Return [X, Y] of the center of cell containing provided text 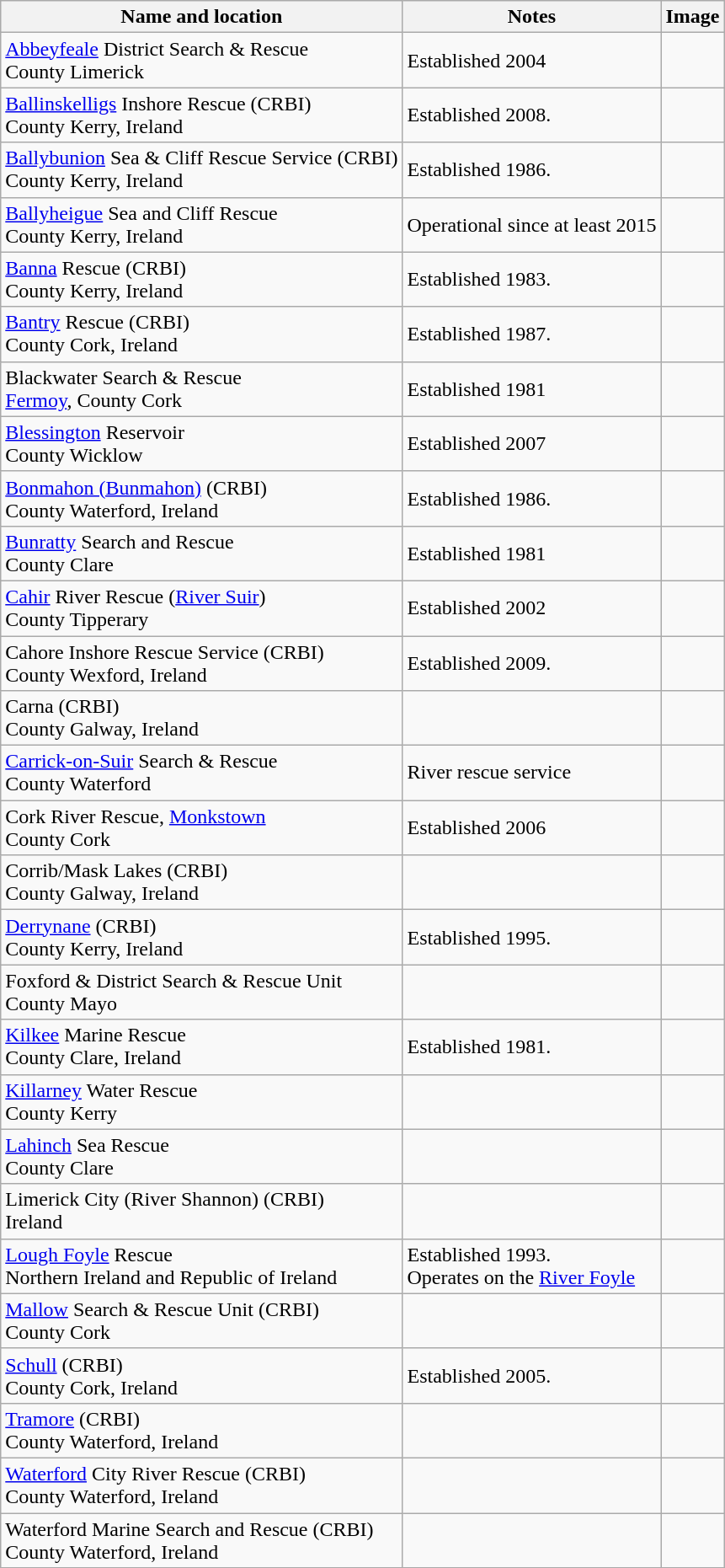
Foxford & District Search & Rescue UnitCounty Mayo [202, 993]
Established 2002 [532, 608]
Name and location [202, 17]
Tramore (CRBI)County Waterford, Ireland [202, 1431]
Abbeyfeale District Search & RescueCounty Limerick [202, 61]
Limerick City (River Shannon) (CRBI)Ireland [202, 1212]
Bantry Rescue (CRBI)County Cork, Ireland [202, 334]
Schull (CRBI)County Cork, Ireland [202, 1375]
Image [692, 17]
Cahir River Rescue (River Suir)County Tipperary [202, 608]
Killarney Water RescueCounty Kerry [202, 1102]
River rescue service [532, 773]
Carrick-on-Suir Search & RescueCounty Waterford [202, 773]
Waterford Marine Search and Rescue (CRBI)County Waterford, Ireland [202, 1540]
Banna Rescue (CRBI)County Kerry, Ireland [202, 280]
Ballinskelligs Inshore Rescue (CRBI)County Kerry, Ireland [202, 115]
Notes [532, 17]
Established 2005. [532, 1375]
Established 2007 [532, 443]
Lough Foyle RescueNorthern Ireland and Republic of Ireland [202, 1266]
Lahinch Sea RescueCounty Clare [202, 1156]
Blackwater Search & RescueFermoy, County Cork [202, 389]
Established 1995. [532, 937]
Ballybunion Sea & Cliff Rescue Service (CRBI)County Kerry, Ireland [202, 170]
Ballyheigue Sea and Cliff Rescue County Kerry, Ireland [202, 224]
Established 1987. [532, 334]
Blessington ReservoirCounty Wicklow [202, 443]
Established 2004 [532, 61]
Established 2008. [532, 115]
Cork River Rescue, MonkstownCounty Cork [202, 827]
Established 2009. [532, 662]
Established 1983. [532, 280]
Mallow Search & Rescue Unit (CRBI)County Cork [202, 1321]
Operational since at least 2015 [532, 224]
Bonmahon (Bunmahon) (CRBI)County Waterford, Ireland [202, 499]
Established 1993.Operates on the River Foyle [532, 1266]
Bunratty Search and RescueCounty Clare [202, 553]
Kilkee Marine RescueCounty Clare, Ireland [202, 1046]
Waterford City River Rescue (CRBI)County Waterford, Ireland [202, 1485]
Established 1981. [532, 1046]
Derrynane (CRBI)County Kerry, Ireland [202, 937]
Cahore Inshore Rescue Service (CRBI)County Wexford, Ireland [202, 662]
Carna (CRBI)County Galway, Ireland [202, 718]
Established 2006 [532, 827]
Corrib/Mask Lakes (CRBI)County Galway, Ireland [202, 883]
